Capture the cell that displays the provided text and extract its [X, Y] central coordinate. 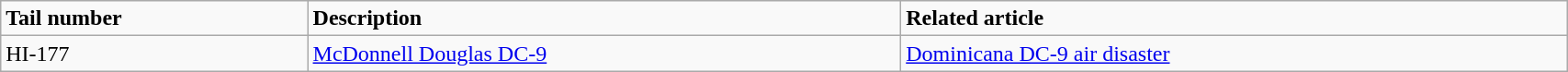
McDonnell Douglas DC-9 [604, 54]
Related article [1235, 18]
HI-177 [154, 54]
Dominicana DC-9 air disaster [1235, 54]
Description [604, 18]
Tail number [154, 18]
